For the text-containing cell, return its midpoint in (x, y) coordinate format. 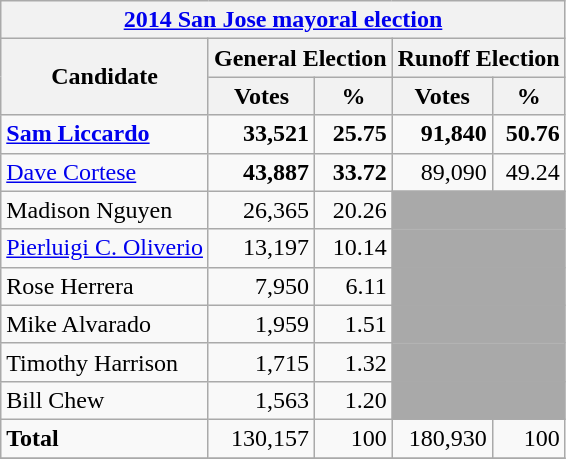
General Election (300, 58)
130,157 (261, 438)
13,197 (261, 248)
Madison Nguyen (105, 210)
43,887 (261, 172)
1,715 (261, 362)
89,090 (442, 172)
Total (105, 438)
1,563 (261, 400)
Sam Liccardo (105, 134)
Bill Chew (105, 400)
Runoff Election (478, 58)
50.76 (528, 134)
91,840 (442, 134)
7,950 (261, 286)
Mike Alvarado (105, 324)
2014 San Jose mayoral election (283, 20)
1.32 (354, 362)
Pierluigi C. Oliverio (105, 248)
1,959 (261, 324)
26,365 (261, 210)
10.14 (354, 248)
1.20 (354, 400)
33,521 (261, 134)
20.26 (354, 210)
Dave Cortese (105, 172)
25.75 (354, 134)
1.51 (354, 324)
49.24 (528, 172)
6.11 (354, 286)
33.72 (354, 172)
Candidate (105, 77)
Timothy Harrison (105, 362)
Rose Herrera (105, 286)
180,930 (442, 438)
